Return the (X, Y) coordinate for the center point of the cell that contains the specified text.  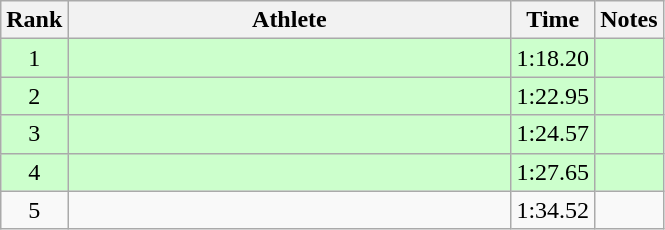
4 (34, 172)
5 (34, 210)
Athlete (290, 20)
1:18.20 (553, 58)
1:27.65 (553, 172)
1 (34, 58)
2 (34, 96)
1:34.52 (553, 210)
3 (34, 134)
1:24.57 (553, 134)
1:22.95 (553, 96)
Time (553, 20)
Rank (34, 20)
Notes (629, 20)
